Output the (X, Y) coordinate of the center of the cell containing the given text.  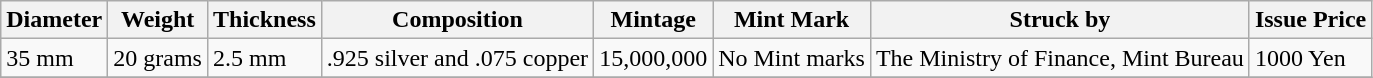
Composition (457, 20)
35 mm (54, 58)
Weight (158, 20)
No Mint marks (792, 58)
Struck by (1060, 20)
Mint Mark (792, 20)
The Ministry of Finance, Mint Bureau (1060, 58)
2.5 mm (264, 58)
.925 silver and .075 copper (457, 58)
Thickness (264, 20)
Mintage (654, 20)
15,000,000 (654, 58)
Issue Price (1310, 20)
Diameter (54, 20)
1000 Yen (1310, 58)
20 grams (158, 58)
